For the text-containing cell, return its midpoint in (x, y) coordinate format. 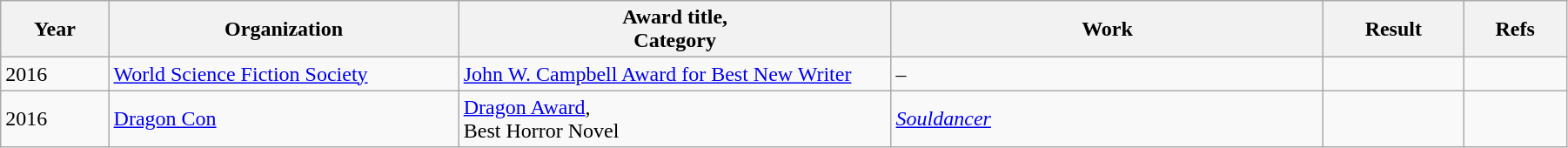
Award title,Category (675, 30)
Dragon Con (284, 118)
John W. Campbell Award for Best New Writer (675, 74)
Year (55, 30)
Result (1394, 30)
Refs (1516, 30)
– (1107, 74)
Work (1107, 30)
Organization (284, 30)
Dragon Award,Best Horror Novel (675, 118)
Souldancer (1107, 118)
World Science Fiction Society (284, 74)
